Detect which cell encompasses the target text, then output its (x, y) center coordinate. 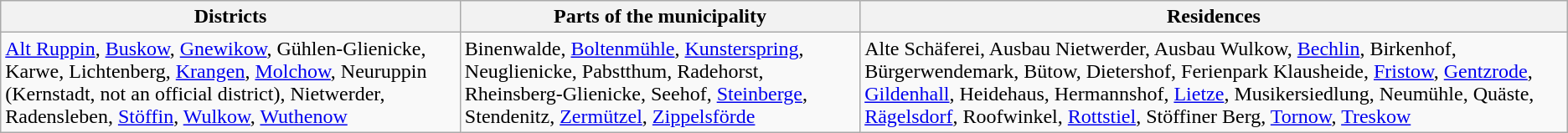
Residences (1215, 17)
Parts of the municipality (660, 17)
Districts (231, 17)
